Scan for the cell matching the given text and deliver its [x, y] coordinate at center. 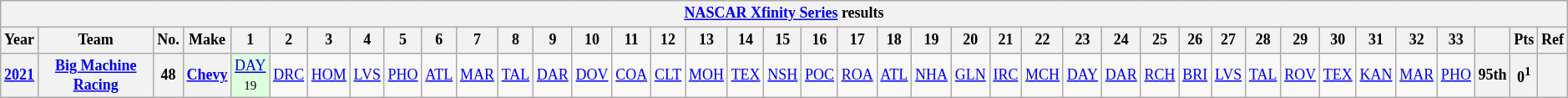
MCH [1043, 75]
DAY19 [250, 75]
IRC [1005, 75]
2021 [20, 75]
2 [289, 40]
9 [553, 40]
KAN [1376, 75]
1 [250, 40]
17 [857, 40]
27 [1229, 40]
Team [95, 40]
01 [1525, 75]
33 [1456, 40]
DAY [1082, 75]
NHA [932, 75]
NSH [783, 75]
13 [706, 40]
Ref [1553, 40]
DRC [289, 75]
CLT [668, 75]
11 [631, 40]
No. [169, 40]
NASCAR Xfinity Series results [784, 13]
5 [402, 40]
RCH [1160, 75]
32 [1417, 40]
18 [894, 40]
6 [439, 40]
COA [631, 75]
21 [1005, 40]
POC [820, 75]
19 [932, 40]
Chevy [207, 75]
20 [970, 40]
48 [169, 75]
23 [1082, 40]
ROA [857, 75]
22 [1043, 40]
14 [746, 40]
HOM [329, 75]
15 [783, 40]
31 [1376, 40]
7 [478, 40]
4 [367, 40]
GLN [970, 75]
Pts [1525, 40]
BRI [1196, 75]
8 [515, 40]
95th [1493, 75]
28 [1263, 40]
29 [1301, 40]
24 [1120, 40]
Year [20, 40]
MOH [706, 75]
Make [207, 40]
DOV [592, 75]
25 [1160, 40]
26 [1196, 40]
16 [820, 40]
ROV [1301, 75]
Big Machine Racing [95, 75]
30 [1338, 40]
12 [668, 40]
10 [592, 40]
3 [329, 40]
